Detect which cell encompasses the target text, then output its [X, Y] center coordinate. 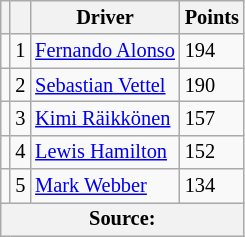
194 [212, 51]
Mark Webber [105, 186]
157 [212, 118]
Fernando Alonso [105, 51]
Source: [122, 219]
134 [212, 186]
Points [212, 17]
Sebastian Vettel [105, 85]
152 [212, 152]
Driver [105, 17]
3 [20, 118]
4 [20, 152]
Kimi Räikkönen [105, 118]
5 [20, 186]
190 [212, 85]
2 [20, 85]
1 [20, 51]
Lewis Hamilton [105, 152]
